Return the [x, y] coordinate for the center point of the cell that contains the specified text.  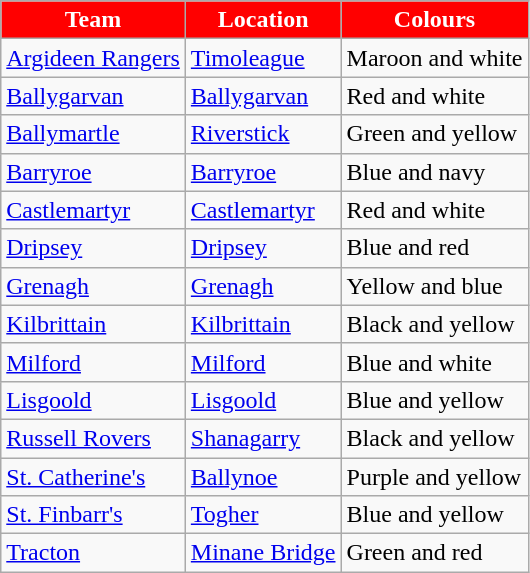
Minane Bridge [263, 553]
Purple and yellow [434, 477]
Blue and navy [434, 172]
St. Catherine's [94, 477]
Ballynoe [263, 477]
Timoleague [263, 58]
St. Finbarr's [94, 515]
Togher [263, 515]
Green and yellow [434, 134]
Colours [434, 20]
Maroon and white [434, 58]
Blue and red [434, 248]
Tracton [94, 553]
Green and red [434, 553]
Team [94, 20]
Russell Rovers [94, 438]
Argideen Rangers [94, 58]
Ballymartle [94, 134]
Location [263, 20]
Yellow and blue [434, 286]
Riverstick [263, 134]
Shanagarry [263, 438]
Blue and white [434, 362]
